Scan for the cell matching the given text and deliver its [X, Y] coordinate at center. 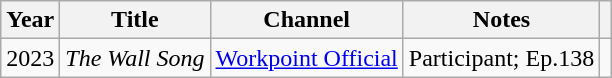
Channel [306, 20]
The Wall Song [135, 58]
Participant; Ep.138 [501, 58]
Title [135, 20]
2023 [30, 58]
Workpoint Official [306, 58]
Year [30, 20]
Notes [501, 20]
